Pinpoint the cell where the given text exists, returning its (x, y) midpoint coordinate. 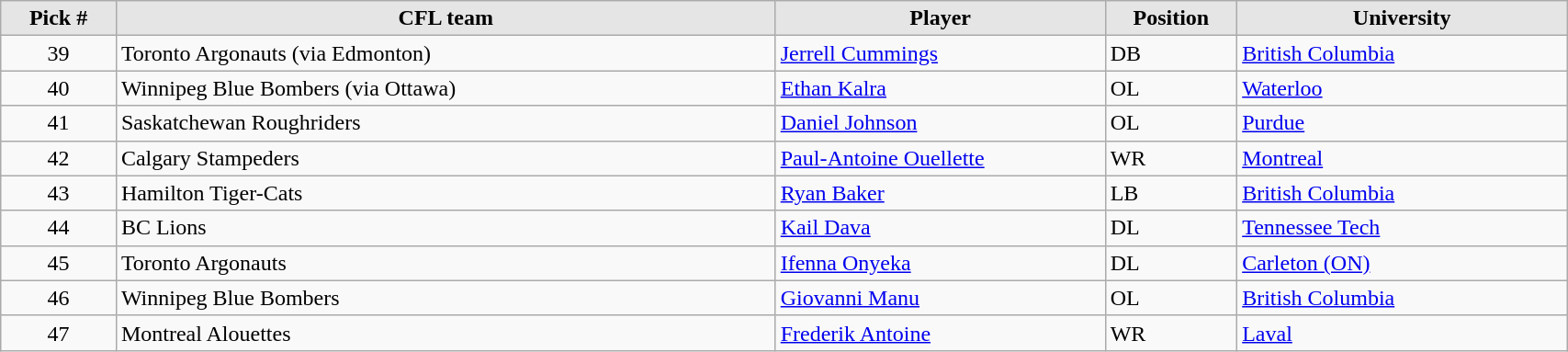
Jerrell Cummings (941, 53)
Calgary Stampeders (446, 158)
Paul-Antoine Ouellette (941, 158)
Hamilton Tiger-Cats (446, 193)
42 (59, 158)
Laval (1402, 333)
45 (59, 263)
Player (941, 18)
University (1402, 18)
41 (59, 123)
LB (1171, 193)
Toronto Argonauts (via Edmonton) (446, 53)
40 (59, 88)
Winnipeg Blue Bombers (via Ottawa) (446, 88)
Ifenna Onyeka (941, 263)
39 (59, 53)
Giovanni Manu (941, 298)
Toronto Argonauts (446, 263)
DB (1171, 53)
Frederik Antoine (941, 333)
Montreal (1402, 158)
Waterloo (1402, 88)
Pick # (59, 18)
Position (1171, 18)
CFL team (446, 18)
Winnipeg Blue Bombers (446, 298)
43 (59, 193)
Ethan Kalra (941, 88)
47 (59, 333)
44 (59, 228)
BC Lions (446, 228)
Tennessee Tech (1402, 228)
Kail Dava (941, 228)
Saskatchewan Roughriders (446, 123)
Ryan Baker (941, 193)
Montreal Alouettes (446, 333)
Purdue (1402, 123)
Daniel Johnson (941, 123)
46 (59, 298)
Carleton (ON) (1402, 263)
